Capture the cell that displays the provided text and extract its (X, Y) central coordinate. 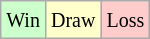
Loss (126, 20)
Win (24, 20)
Draw (72, 20)
